Pinpoint the cell where the given text exists, returning its (x, y) midpoint coordinate. 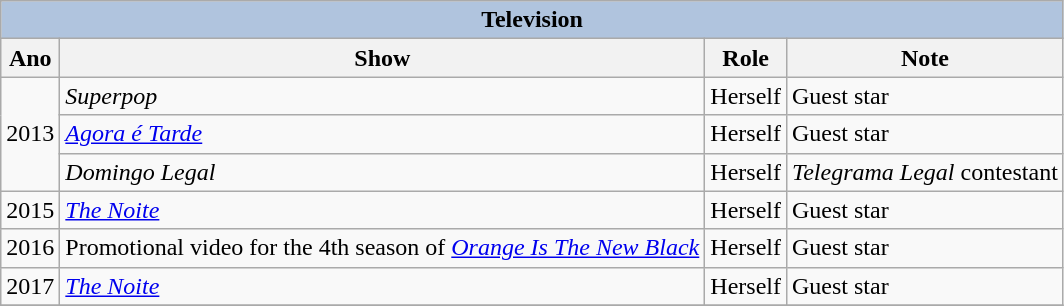
Telegrama Legal contestant (924, 172)
2017 (30, 286)
Television (532, 20)
Superpop (382, 96)
Show (382, 58)
Promotional video for the 4th season of Orange Is The New Black (382, 248)
Agora é Tarde (382, 134)
Ano (30, 58)
2015 (30, 210)
Note (924, 58)
2016 (30, 248)
Role (746, 58)
2013 (30, 134)
Domingo Legal (382, 172)
